Capture the cell that displays the provided text and extract its [X, Y] central coordinate. 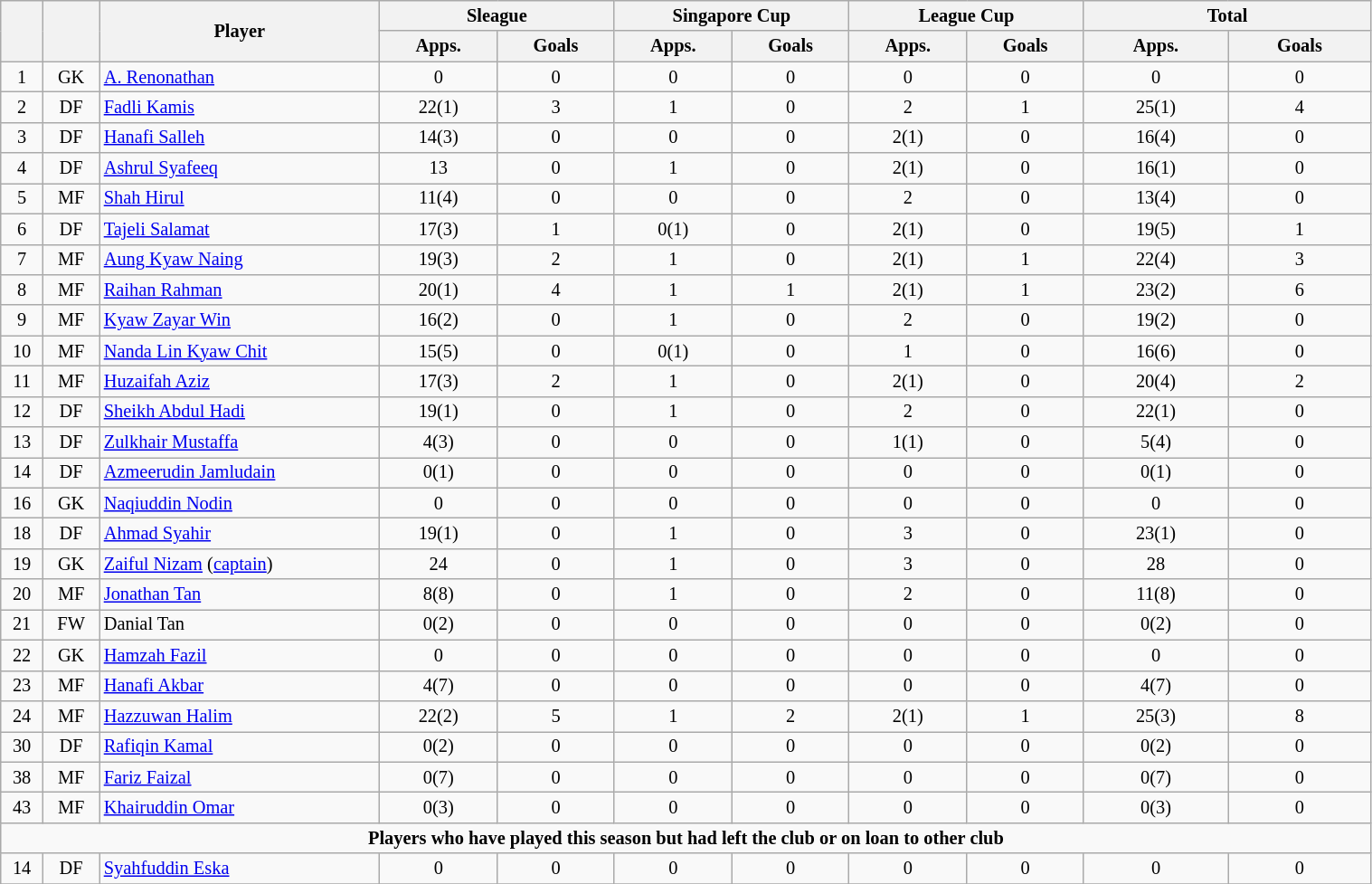
4(3) [439, 442]
10 [22, 351]
25(3) [1156, 716]
Azmeerudin Jamludain [240, 472]
Kyaw Zayar Win [240, 320]
Danial Tan [240, 624]
12 [22, 412]
Raihan Rahman [240, 290]
Aung Kyaw Naing [240, 260]
22(2) [439, 716]
Ahmad Syahir [240, 533]
Nanda Lin Kyaw Chit [240, 351]
9 [22, 320]
Fadli Kamis [240, 107]
18 [22, 533]
Singapore Cup [732, 15]
43 [22, 807]
Hazzuwan Halim [240, 716]
Total [1227, 15]
8(8) [439, 594]
7 [22, 260]
28 [1156, 564]
Tajeli Salamat [240, 229]
Zulkhair Mustaffa [240, 442]
Khairuddin Omar [240, 807]
A. Renonathan [240, 77]
22 [22, 655]
Hanafi Akbar [240, 686]
22(4) [1156, 260]
19(3) [439, 260]
23(2) [1156, 290]
Zaiful Nizam (captain) [240, 564]
Sheikh Abdul Hadi [240, 412]
Shah Hirul [240, 198]
11(4) [439, 198]
15(5) [439, 351]
Syahfuddin Eska [240, 869]
16(4) [1156, 138]
1(1) [908, 442]
Player [240, 31]
16(6) [1156, 351]
25(1) [1156, 107]
5(4) [1156, 442]
30 [22, 746]
League Cup [967, 15]
11 [22, 381]
20 [22, 594]
19(5) [1156, 229]
Naqiuddin Nodin [240, 503]
20(1) [439, 290]
19(2) [1156, 320]
23 [22, 686]
20(4) [1156, 381]
Hamzah Fazil [240, 655]
Ashrul Syafeeq [240, 168]
Players who have played this season but had left the club or on loan to other club [686, 838]
FW [71, 624]
21 [22, 624]
11(8) [1156, 594]
Sleague [497, 15]
19 [22, 564]
16 [22, 503]
23(1) [1156, 533]
16(1) [1156, 168]
Rafiqin Kamal [240, 746]
16(2) [439, 320]
38 [22, 777]
Jonathan Tan [240, 594]
Fariz Faizal [240, 777]
Hanafi Salleh [240, 138]
13(4) [1156, 198]
14(3) [439, 138]
Huzaifah Aziz [240, 381]
